Search for the cell housing the specified text and yield its (x, y) center coordinate. 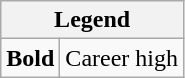
Career high (122, 58)
Legend (92, 20)
Bold (30, 58)
